Provide the [X, Y] coordinate of the cell's center where the given text is located.  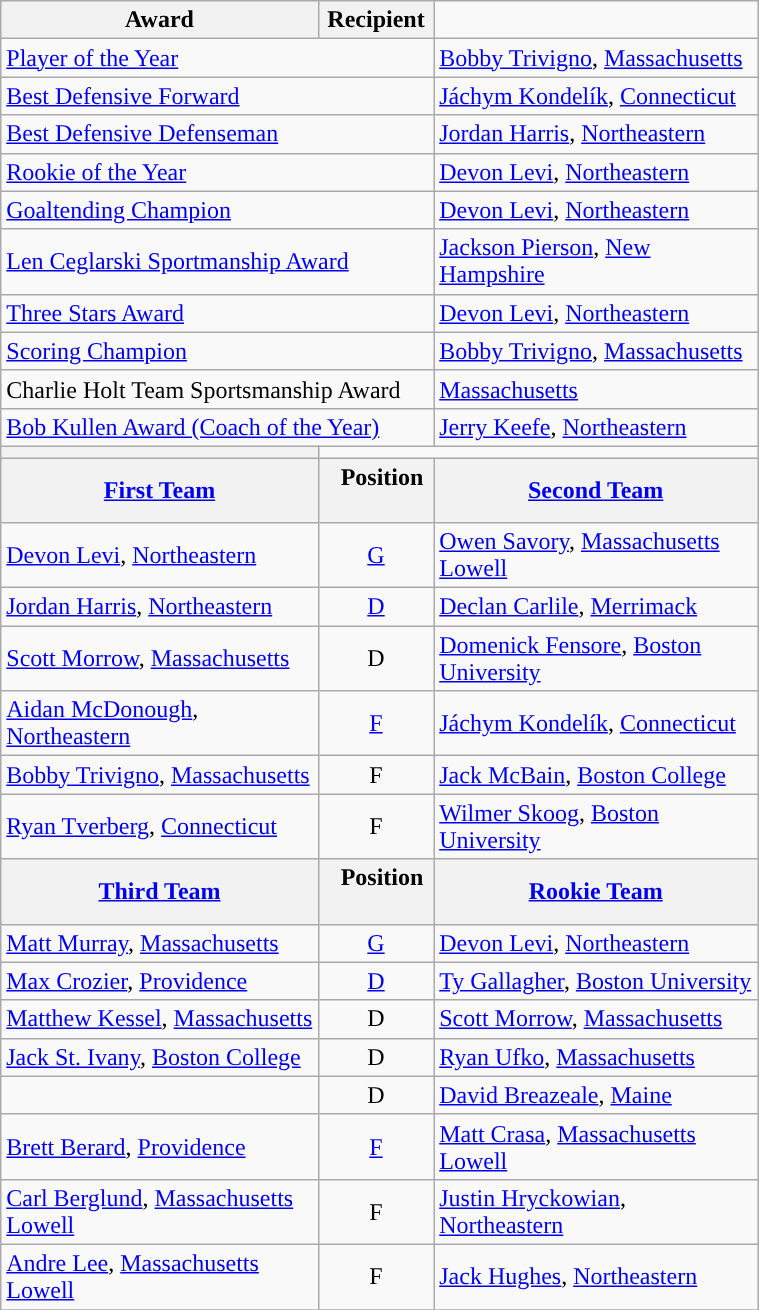
Rookie Team [596, 892]
Matthew Kessel, Massachusetts [160, 1019]
Player of the Year [218, 58]
Rookie of the Year [218, 172]
Jerry Keefe, Northeastern [596, 427]
Matt Crasa, Massachusetts Lowell [596, 1146]
Scoring Champion [218, 351]
Second Team [596, 490]
Wilmer Skoog, Boston University [596, 826]
David Breazeale, Maine [596, 1095]
Brett Berard, Providence [160, 1146]
Jackson Pierson, New Hampshire [596, 262]
Bob Kullen Award (Coach of the Year) [218, 427]
Award [160, 20]
Justin Hryckowian, Northeastern [596, 1212]
Three Stars Award [218, 313]
Ryan Ufko, Massachusetts [596, 1057]
Max Crozier, Providence [160, 981]
Owen Savory, Massachusetts Lowell [596, 556]
Aidan McDonough, Northeastern [160, 724]
Ty Gallagher, Boston University [596, 981]
Best Defensive Defenseman [218, 134]
Andre Lee, Massachusetts Lowell [160, 1276]
Matt Murray, Massachusetts [160, 943]
Goaltending Champion [218, 210]
Jack McBain, Boston College [596, 775]
Best Defensive Forward [218, 96]
Carl Berglund, Massachusetts Lowell [160, 1212]
Domenick Fensore, Boston University [596, 658]
Ryan Tverberg, Connecticut [160, 826]
Declan Carlile, Merrimack [596, 607]
Len Ceglarski Sportmanship Award [218, 262]
Jack Hughes, Northeastern [596, 1276]
Third Team [160, 892]
Jack St. Ivany, Boston College [160, 1057]
Massachusetts [596, 389]
Charlie Holt Team Sportsmanship Award [218, 389]
Recipient [376, 20]
First Team [160, 490]
